Extract the (x, y) coordinate from the center of the cell holding the provided text.  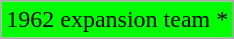
1962 expansion team * (118, 20)
